Determine the (x, y) coordinate at the center of the cell enclosing the given text.  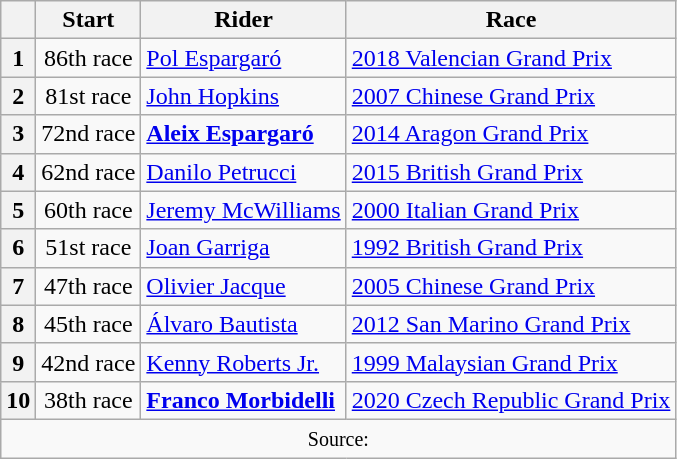
2 (18, 96)
6 (18, 248)
Start (88, 20)
1 (18, 58)
8 (18, 324)
45th race (88, 324)
38th race (88, 400)
62nd race (88, 172)
42nd race (88, 362)
9 (18, 362)
Joan Garriga (244, 248)
86th race (88, 58)
Álvaro Bautista (244, 324)
Race (511, 20)
7 (18, 286)
5 (18, 210)
1992 British Grand Prix (511, 248)
Pol Espargaró (244, 58)
81st race (88, 96)
4 (18, 172)
Aleix Espargaró (244, 134)
Source: (338, 438)
72nd race (88, 134)
3 (18, 134)
2000 Italian Grand Prix (511, 210)
60th race (88, 210)
2015 British Grand Prix (511, 172)
2005 Chinese Grand Prix (511, 286)
2014 Aragon Grand Prix (511, 134)
2020 Czech Republic Grand Prix (511, 400)
Jeremy McWilliams (244, 210)
47th race (88, 286)
10 (18, 400)
Danilo Petrucci (244, 172)
51st race (88, 248)
Rider (244, 20)
John Hopkins (244, 96)
Olivier Jacque (244, 286)
2012 San Marino Grand Prix (511, 324)
2018 Valencian Grand Prix (511, 58)
Franco Morbidelli (244, 400)
2007 Chinese Grand Prix (511, 96)
1999 Malaysian Grand Prix (511, 362)
Kenny Roberts Jr. (244, 362)
